Scan for the cell matching the given text and deliver its [X, Y] coordinate at center. 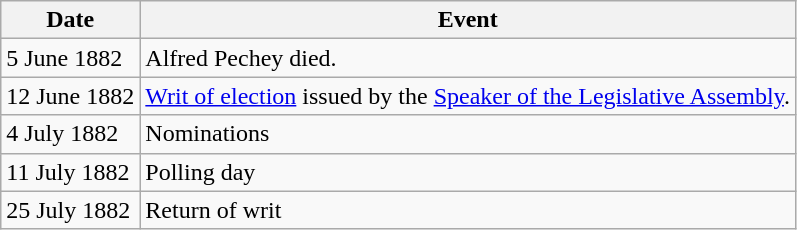
25 July 1882 [70, 210]
11 July 1882 [70, 172]
Nominations [468, 134]
Writ of election issued by the Speaker of the Legislative Assembly. [468, 96]
Alfred Pechey died. [468, 58]
Date [70, 20]
5 June 1882 [70, 58]
Polling day [468, 172]
Return of writ [468, 210]
12 June 1882 [70, 96]
4 July 1882 [70, 134]
Event [468, 20]
